Detect which cell encompasses the target text, then output its [x, y] center coordinate. 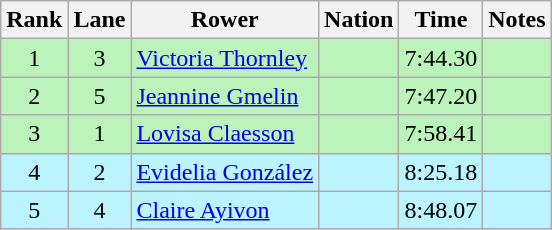
Rower [225, 20]
Time [441, 20]
Nation [359, 20]
7:58.41 [441, 134]
Victoria Thornley [225, 58]
Lovisa Claesson [225, 134]
8:25.18 [441, 172]
Jeannine Gmelin [225, 96]
Claire Ayivon [225, 210]
8:48.07 [441, 210]
Evidelia González [225, 172]
7:47.20 [441, 96]
Notes [517, 20]
Rank [34, 20]
Lane [100, 20]
7:44.30 [441, 58]
